Detect which cell encompasses the target text, then output its (x, y) center coordinate. 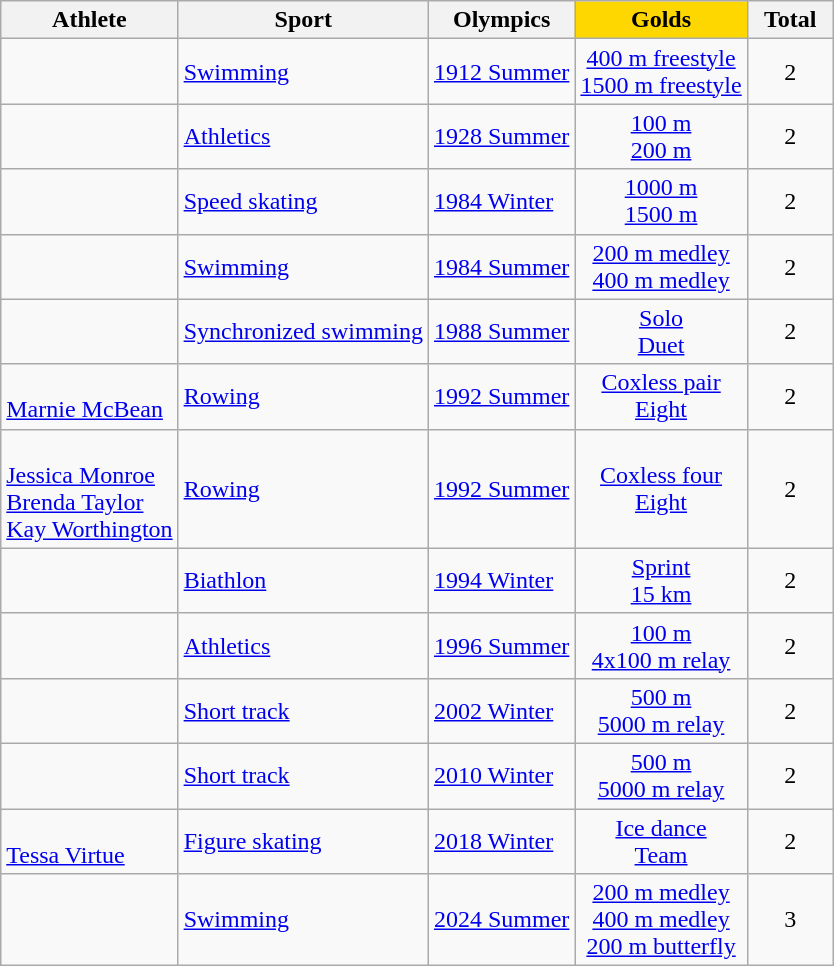
Figure skating (303, 840)
2024 Summer (501, 920)
400 m freestyle1500 m freestyle (661, 72)
Marnie McBean (90, 396)
3 (790, 920)
Synchronized swimming (303, 332)
Tessa Virtue (90, 840)
2010 Winter (501, 776)
2018 Winter (501, 840)
1996 Summer (501, 646)
Coxless pairEight (661, 396)
1912 Summer (501, 72)
Athlete (90, 20)
100 m200 m (661, 136)
1988 Summer (501, 332)
200 m medley400 m medley (661, 266)
Olympics (501, 20)
Ice danceTeam (661, 840)
Total (790, 20)
1928 Summer (501, 136)
Jessica MonroeBrenda TaylorKay Worthington (90, 488)
100 m4x100 m relay (661, 646)
Speed skating (303, 202)
Biathlon (303, 580)
200 m medley400 m medley200 m butterfly (661, 920)
1984 Summer (501, 266)
Sport (303, 20)
SoloDuet (661, 332)
Golds (661, 20)
Coxless fourEight (661, 488)
1984 Winter (501, 202)
2002 Winter (501, 710)
Sprint15 km (661, 580)
1000 m1500 m (661, 202)
1994 Winter (501, 580)
